Identify which cell holds the provided text, then report its (x, y) central coordinate. 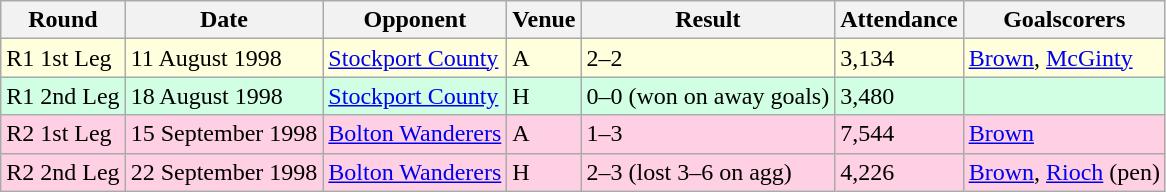
15 September 1998 (224, 134)
R1 1st Leg (63, 58)
Date (224, 20)
Opponent (415, 20)
Goalscorers (1064, 20)
Result (708, 20)
7,544 (899, 134)
4,226 (899, 172)
Brown, McGinty (1064, 58)
R2 1st Leg (63, 134)
1–3 (708, 134)
3,480 (899, 96)
2–3 (lost 3–6 on agg) (708, 172)
3,134 (899, 58)
Round (63, 20)
Brown (1064, 134)
0–0 (won on away goals) (708, 96)
R2 2nd Leg (63, 172)
22 September 1998 (224, 172)
Attendance (899, 20)
Brown, Rioch (pen) (1064, 172)
Venue (544, 20)
18 August 1998 (224, 96)
11 August 1998 (224, 58)
2–2 (708, 58)
R1 2nd Leg (63, 96)
